Output the [X, Y] coordinate of the center of the cell containing the given text.  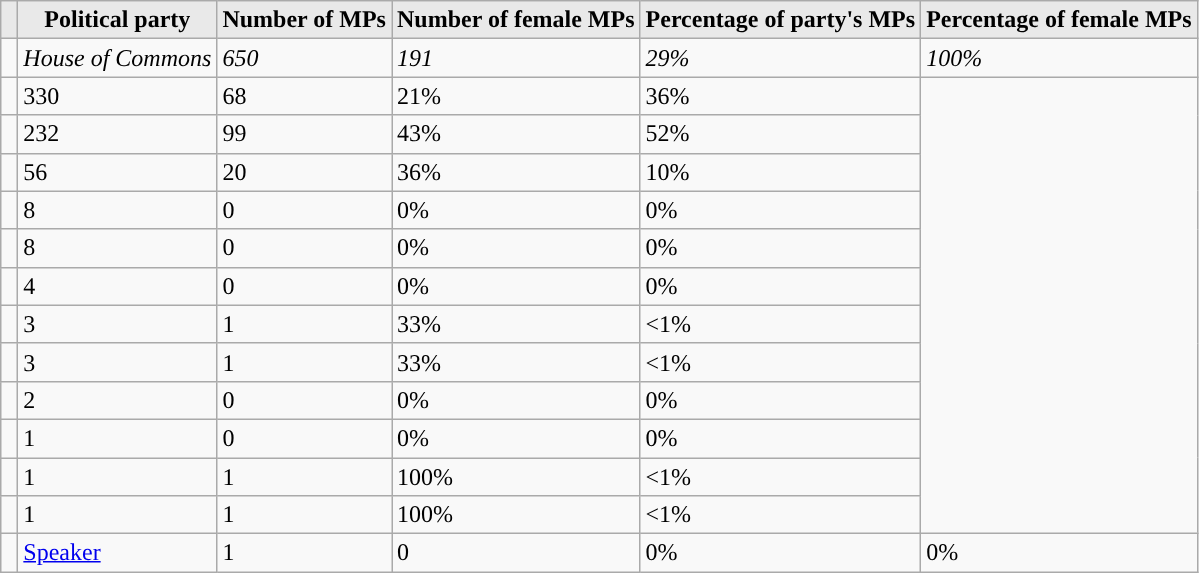
21% [516, 96]
10% [780, 172]
330 [118, 96]
232 [118, 134]
29% [780, 58]
99 [304, 134]
Percentage of female MPs [1059, 20]
Number of MPs [304, 20]
Percentage of party's MPs [780, 20]
650 [304, 58]
68 [304, 96]
Number of female MPs [516, 20]
Political party [118, 20]
House of Commons [118, 58]
2 [118, 400]
Speaker [118, 553]
56 [118, 172]
191 [516, 58]
4 [118, 286]
20 [304, 172]
43% [516, 134]
52% [780, 134]
